Pinpoint the cell where the given text exists, returning its (x, y) midpoint coordinate. 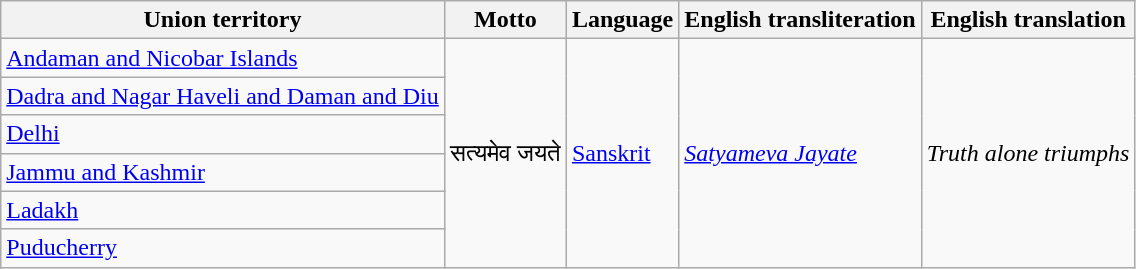
Satyameva Jayate (800, 153)
Jammu and Kashmir (223, 172)
English translation (1028, 20)
Union territory (223, 20)
Puducherry (223, 248)
Language (622, 20)
Motto (505, 20)
Sanskrit (622, 153)
Ladakh (223, 210)
Andaman and Nicobar Islands (223, 58)
सत्यमेव जयते (505, 153)
Truth alone triumphs (1028, 153)
Delhi (223, 134)
Dadra and Nagar Haveli and Daman and Diu (223, 96)
English transliteration (800, 20)
